Locate the cell with the specified text and output its (x, y) center coordinate. 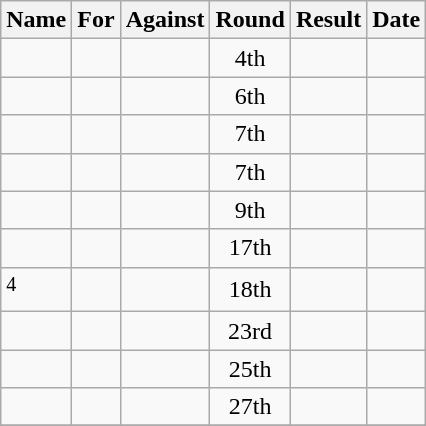
4th (250, 58)
23rd (250, 331)
Date (396, 20)
27th (250, 407)
For (96, 20)
Against (165, 20)
Name (36, 20)
17th (250, 248)
25th (250, 369)
9th (250, 210)
18th (250, 290)
4 (36, 290)
Round (250, 20)
Result (328, 20)
6th (250, 96)
